Determine the (X, Y) coordinate at the center of the cell enclosing the given text.  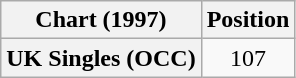
UK Singles (OCC) (101, 58)
Position (248, 20)
Chart (1997) (101, 20)
107 (248, 58)
